Extract the [X, Y] coordinate from the center of the cell holding the provided text.  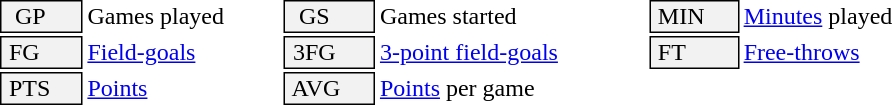
Games started [512, 16]
Points per game [512, 88]
GP [42, 16]
3FG [330, 52]
FG [42, 52]
FT [694, 52]
GS [330, 16]
PTS [42, 88]
AVG [330, 88]
Games played [184, 16]
3-point field-goals [512, 52]
MIN [694, 16]
Field-goals [184, 52]
Points [184, 88]
